Scan for the cell matching the given text and deliver its (x, y) coordinate at center. 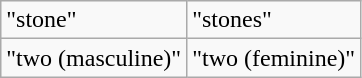
"two (feminine)" (274, 58)
"stones" (274, 20)
"two (masculine)" (94, 58)
"stone" (94, 20)
